For the text-containing cell, return its midpoint in (x, y) coordinate format. 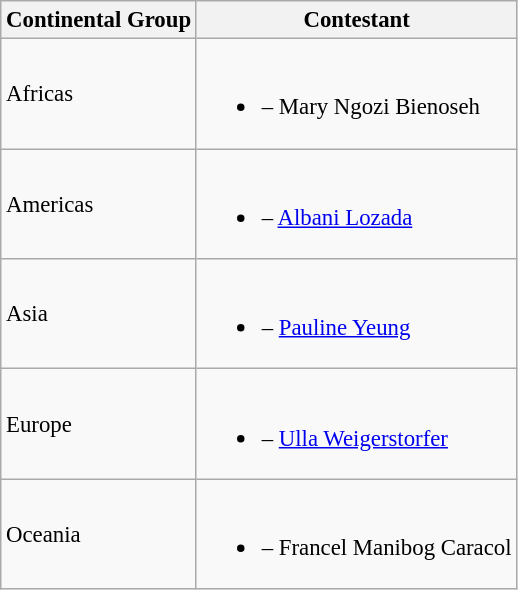
– Mary Ngozi Bienoseh (356, 94)
Oceania (99, 534)
Africas (99, 94)
Asia (99, 314)
– Ulla Weigerstorfer (356, 424)
Europe (99, 424)
Continental Group (99, 20)
Americas (99, 204)
– Albani Lozada (356, 204)
– Francel Manibog Caracol (356, 534)
Contestant (356, 20)
– Pauline Yeung (356, 314)
